Return the (X, Y) coordinate for the center point of the cell that contains the specified text.  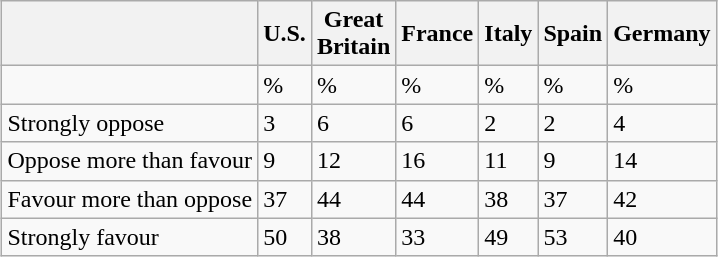
U.S. (285, 34)
Oppose more than favour (130, 161)
3 (285, 123)
40 (662, 237)
50 (285, 237)
49 (508, 237)
4 (662, 123)
Germany (662, 34)
33 (438, 237)
Strongly favour (130, 237)
12 (353, 161)
16 (438, 161)
53 (573, 237)
Italy (508, 34)
Favour more than oppose (130, 199)
11 (508, 161)
France (438, 34)
14 (662, 161)
Spain (573, 34)
42 (662, 199)
Strongly oppose (130, 123)
Great Britain (353, 34)
